Pinpoint the cell where the given text exists, returning its (X, Y) midpoint coordinate. 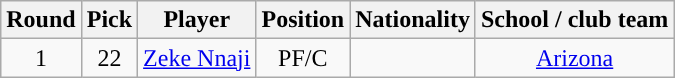
22 (109, 58)
Nationality (413, 20)
Pick (109, 20)
Arizona (574, 58)
Player (197, 20)
Position (303, 20)
Round (41, 20)
School / club team (574, 20)
1 (41, 58)
Zeke Nnaji (197, 58)
PF/C (303, 58)
